Pinpoint the cell where the given text exists, returning its (X, Y) midpoint coordinate. 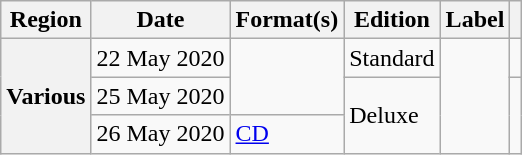
Standard (392, 58)
25 May 2020 (160, 96)
22 May 2020 (160, 58)
Region (46, 20)
Format(s) (287, 20)
Label (475, 20)
26 May 2020 (160, 134)
Edition (392, 20)
Deluxe (392, 115)
Date (160, 20)
Various (46, 96)
CD (287, 134)
